Return the [X, Y] coordinate for the center point of the cell that contains the specified text.  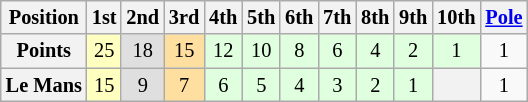
5th [261, 17]
8 [299, 51]
6th [299, 17]
18 [142, 51]
12 [223, 51]
Pole [504, 17]
4th [223, 17]
Points [44, 51]
Position [44, 17]
7th [337, 17]
5 [261, 85]
3 [337, 85]
25 [104, 51]
7 [184, 85]
9th [413, 17]
1st [104, 17]
10 [261, 51]
3rd [184, 17]
Le Mans [44, 85]
10th [456, 17]
2nd [142, 17]
9 [142, 85]
8th [375, 17]
